Provide the [x, y] coordinate of the cell's center where the given text is located.  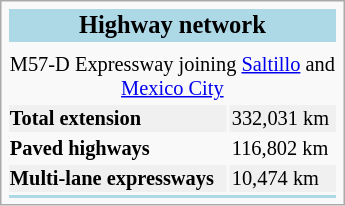
Total extension [118, 118]
332,031 km [283, 118]
10,474 km [283, 178]
Multi-lane expressways [118, 178]
Highway network [172, 26]
116,802 km [283, 148]
Paved highways [118, 148]
M57-D Expressway joining Saltillo and Mexico City [172, 76]
